For the text-containing cell, return its midpoint in [x, y] coordinate format. 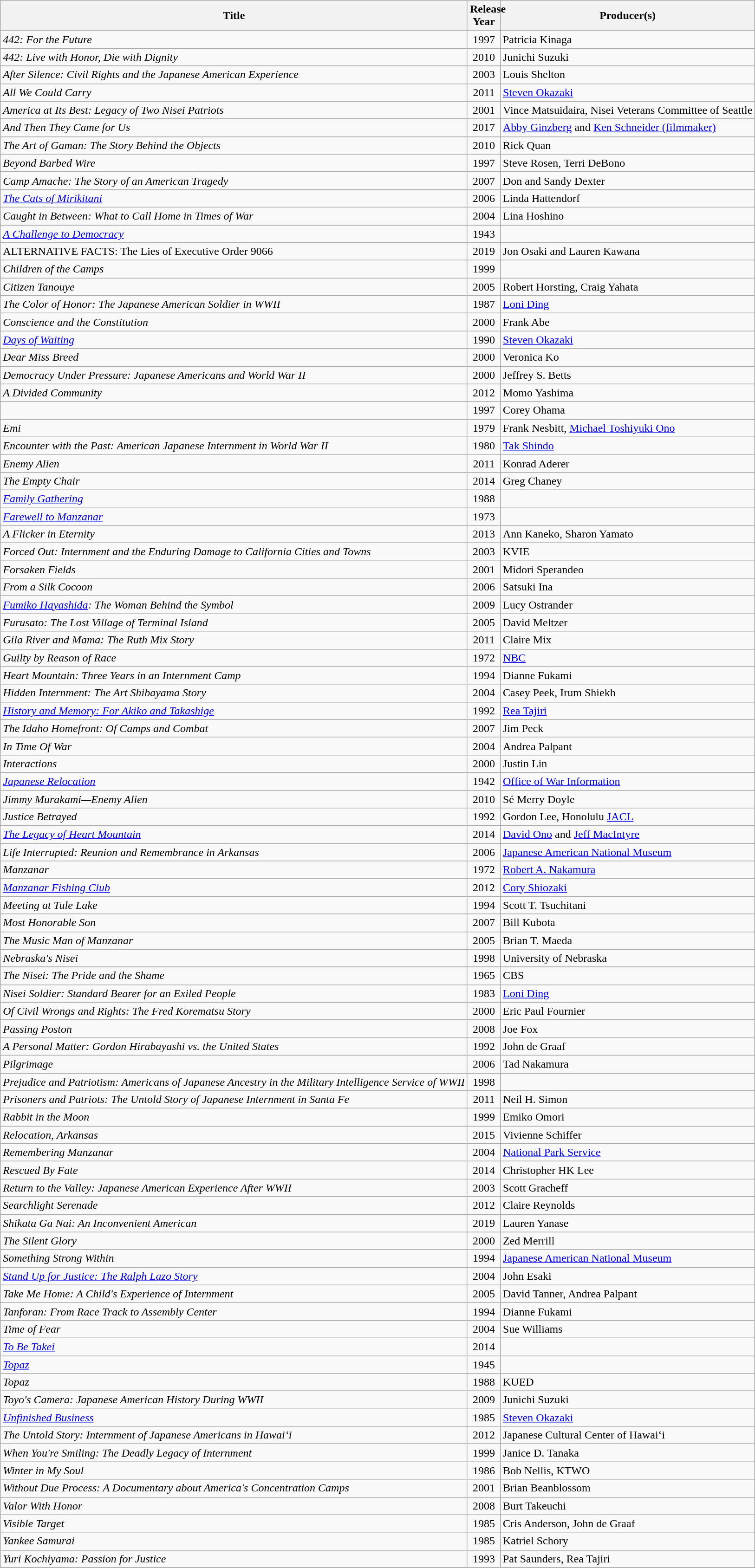
David Ono and Jeff MacIntyre [627, 835]
Claire Mix [627, 640]
Louis Shelton [627, 75]
Scott T. Tsuchitani [627, 905]
Cory Shiozaki [627, 888]
Tak Shindo [627, 446]
After Silence: Civil Rights and the Japanese American Experience [234, 75]
Producer(s) [627, 16]
Office of War Information [627, 781]
Caught in Between: What to Call Home in Times of War [234, 216]
Burt Takeuchi [627, 1506]
Veronica Ko [627, 357]
Something Strong Within [234, 1258]
Japanese Relocation [234, 781]
Corey Ohama [627, 410]
Zed Merrill [627, 1241]
The Untold Story: Internment of Japanese Americans in Hawai‘i [234, 1435]
Pat Saunders, Rea Tajiri [627, 1559]
Conscience and the Constitution [234, 322]
Time of Fear [234, 1329]
Vince Matsuidaira, Nisei Veterans Committee of Seattle [627, 110]
A Challenge to Democracy [234, 233]
Winter in My Soul [234, 1471]
Manzanar Fishing Club [234, 888]
Abby Ginzberg and Ken Schneider (filmmaker) [627, 128]
1986 [484, 1471]
1993 [484, 1559]
A Flicker in Eternity [234, 534]
From a Silk Cocoon [234, 587]
Enemy Alien [234, 463]
Christopher HK Lee [627, 1170]
1987 [484, 305]
Valor With Honor [234, 1506]
The Art of Gaman: The Story Behind the Objects [234, 145]
Nisei Soldier: Standard Bearer for an Exiled People [234, 993]
And Then They Came for Us [234, 128]
Toyo's Camera: Japanese American History During WWII [234, 1400]
Rescued By Fate [234, 1170]
Rabbit in the Moon [234, 1117]
Release Year [484, 16]
Forced Out: Internment and the Enduring Damage to California Cities and Towns [234, 552]
2013 [484, 534]
David Meltzer [627, 622]
Don and Sandy Dexter [627, 181]
Neil H. Simon [627, 1100]
1942 [484, 781]
Cris Anderson, John de Graaf [627, 1523]
1979 [484, 428]
Forsaken Fields [234, 570]
NBC [627, 658]
A Personal Matter: Gordon Hirabayashi vs. the United States [234, 1046]
Sue Williams [627, 1329]
Emiko Omori [627, 1117]
Prisoners and Patriots: The Untold Story of Japanese Internment in Santa Fe [234, 1100]
Days of Waiting [234, 340]
Shikata Ga Nai: An Inconvenient American [234, 1223]
David Tanner, Andrea Palpant [627, 1294]
Robert A. Nakamura [627, 870]
The Cats of Mirikitani [234, 198]
Lucy Ostrander [627, 605]
Jimmy Murakami—Enemy Alien [234, 799]
Hidden Internment: The Art Shibayama Story [234, 693]
Camp Amache: The Story of an American Tragedy [234, 181]
2015 [484, 1135]
Furusato: The Lost Village of Terminal Island [234, 622]
Robert Horsting, Craig Yahata [627, 287]
Ann Kaneko, Sharon Yamato [627, 534]
Visible Target [234, 1523]
Patricia Kinaga [627, 39]
1945 [484, 1364]
Democracy Under Pressure: Japanese Americans and World War II [234, 375]
National Park Service [627, 1153]
A Divided Community [234, 393]
Greg Chaney [627, 481]
442: Live with Honor, Die with Dignity [234, 57]
When You're Smiling: The Deadly Legacy of Internment [234, 1453]
The Silent Glory [234, 1241]
The Color of Honor: The Japanese American Soldier in WWII [234, 305]
Rea Tajiri [627, 711]
Meeting at Tule Lake [234, 905]
Unfinished Business [234, 1418]
1980 [484, 446]
Bob Nellis, KTWO [627, 1471]
Satsuki Ina [627, 587]
All We Could Carry [234, 92]
Jeffrey S. Betts [627, 375]
John Esaki [627, 1276]
Joe Fox [627, 1029]
Frank Abe [627, 322]
Stand Up for Justice: The Ralph Lazo Story [234, 1276]
Fumiko Hayashida: The Woman Behind the Symbol [234, 605]
Without Due Process: A Documentary about America's Concentration Camps [234, 1488]
Manzanar [234, 870]
To Be Takei [234, 1347]
Yankee Samurai [234, 1541]
Janice D. Tanaka [627, 1453]
Tad Nakamura [627, 1064]
Konrad Aderer [627, 463]
Encounter with the Past: American Japanese Internment in World War II [234, 446]
The Nisei: The Pride and the Shame [234, 976]
The Music Man of Manzanar [234, 940]
Title [234, 16]
Eric Paul Fournier [627, 1011]
Passing Poston [234, 1029]
Steve Rosen, Terri DeBono [627, 163]
ALTERNATIVE FACTS: The Lies of Executive Order 9066 [234, 252]
Pilgrimage [234, 1064]
Heart Mountain: Three Years in an Internment Camp [234, 675]
Emi [234, 428]
Guilty by Reason of Race [234, 658]
1973 [484, 517]
Scott Gracheff [627, 1188]
Beyond Barbed Wire [234, 163]
Bill Kubota [627, 923]
Frank Nesbitt, Michael Toshiyuki Ono [627, 428]
Midori Sperandeo [627, 570]
Momo Yashima [627, 393]
Nebraska's Nisei [234, 958]
2017 [484, 128]
History and Memory: For Akiko and Takashige [234, 711]
Brian Beanblossom [627, 1488]
1965 [484, 976]
Claire Reynolds [627, 1205]
Japanese Cultural Center of Hawai‘i [627, 1435]
Jim Peck [627, 728]
1943 [484, 233]
John de Graaf [627, 1046]
Of Civil Wrongs and Rights: The Fred Korematsu Story [234, 1011]
Tanforan: From Race Track to Assembly Center [234, 1311]
Justin Lin [627, 764]
1983 [484, 993]
Relocation, Arkansas [234, 1135]
1990 [484, 340]
The Idaho Homefront: Of Camps and Combat [234, 728]
Vivienne Schiffer [627, 1135]
Gordon Lee, Honolulu JACL [627, 817]
The Legacy of Heart Mountain [234, 835]
Searchlight Serenade [234, 1205]
Interactions [234, 764]
Citizen Tanouye [234, 287]
Yuri Kochiyama: Passion for Justice [234, 1559]
Farewell to Manzanar [234, 517]
Sé Merry Doyle [627, 799]
CBS [627, 976]
Katriel Schory [627, 1541]
Dear Miss Breed [234, 357]
Lina Hoshino [627, 216]
KUED [627, 1382]
The Empty Chair [234, 481]
Casey Peek, Irum Shiekh [627, 693]
Jon Osaki and Lauren Kawana [627, 252]
Children of the Camps [234, 269]
Life Interrupted: Reunion and Remembrance in Arkansas [234, 852]
Take Me Home: A Child's Experience of Internment [234, 1294]
Family Gathering [234, 499]
Justice Betrayed [234, 817]
Lauren Yanase [627, 1223]
Andrea Palpant [627, 746]
America at Its Best: Legacy of Two Nisei Patriots [234, 110]
In Time Of War [234, 746]
442: For the Future [234, 39]
University of Nebraska [627, 958]
KVIE [627, 552]
Remembering Manzanar [234, 1153]
Prejudice and Patriotism: Americans of Japanese Ancestry in the Military Intelligence Service of WWII [234, 1082]
Linda Hattendorf [627, 198]
Return to the Valley: Japanese American Experience After WWII [234, 1188]
Brian T. Maeda [627, 940]
Gila River and Mama: The Ruth Mix Story [234, 640]
Most Honorable Son [234, 923]
Rick Quan [627, 145]
